Pinpoint the cell where the given text exists, returning its (X, Y) midpoint coordinate. 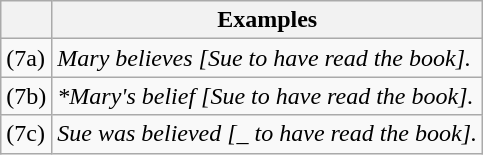
*Mary's belief [Sue to have read the book]. (268, 96)
(7b) (26, 96)
(7a) (26, 58)
Mary believes [Sue to have read the book]. (268, 58)
(7c) (26, 134)
Sue was believed [_ to have read the book]. (268, 134)
Examples (268, 20)
